Output the [X, Y] coordinate of the center of the cell containing the given text.  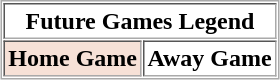
Future Games Legend [140, 21]
Away Game [210, 58]
Home Game [73, 58]
